Capture the cell that displays the provided text and extract its [X, Y] central coordinate. 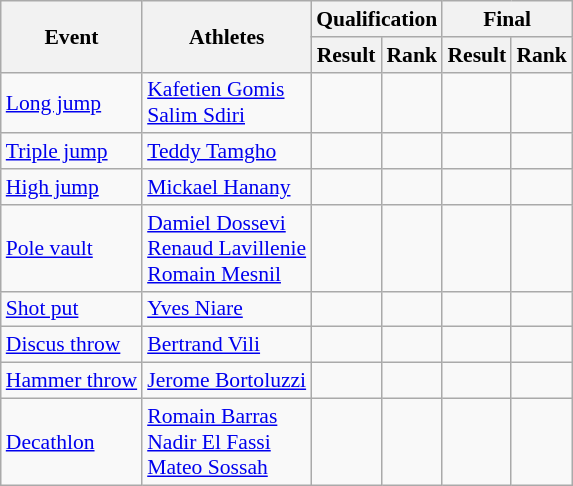
Teddy Tamgho [226, 152]
Long jump [72, 102]
Bertrand Vili [226, 345]
Qualification [376, 19]
Yves Niare [226, 309]
Event [72, 36]
Jerome Bortoluzzi [226, 381]
Damiel DosseviRenaud LavillenieRomain Mesnil [226, 248]
Athletes [226, 36]
Mickael Hanany [226, 187]
Kafetien GomisSalim Sdiri [226, 102]
Shot put [72, 309]
Hammer throw [72, 381]
Pole vault [72, 248]
Triple jump [72, 152]
Romain BarrasNadir El FassiMateo Sossah [226, 442]
Discus throw [72, 345]
Decathlon [72, 442]
Final [506, 19]
High jump [72, 187]
